Capture the cell that displays the provided text and extract its [x, y] central coordinate. 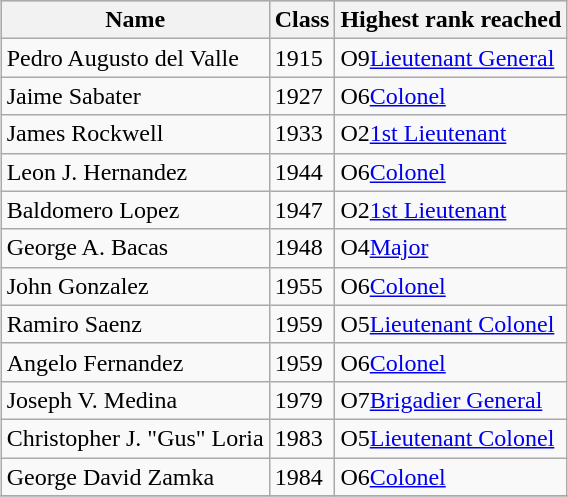
Angelo Fernandez [135, 362]
Ramiro Saenz [135, 324]
1944 [302, 172]
O4Major [451, 248]
Leon J. Hernandez [135, 172]
Class [302, 20]
1947 [302, 210]
1915 [302, 58]
1984 [302, 477]
James Rockwell [135, 134]
Highest rank reached [451, 20]
George David Zamka [135, 477]
1927 [302, 96]
1983 [302, 438]
Joseph V. Medina [135, 400]
1979 [302, 400]
1955 [302, 286]
Name [135, 20]
O7Brigadier General [451, 400]
Jaime Sabater [135, 96]
John Gonzalez [135, 286]
Pedro Augusto del Valle [135, 58]
O9Lieutenant General [451, 58]
Baldomero Lopez [135, 210]
Christopher J. "Gus" Loria [135, 438]
George A. Bacas [135, 248]
1933 [302, 134]
1948 [302, 248]
